Output the (X, Y) coordinate of the center of the cell containing the given text.  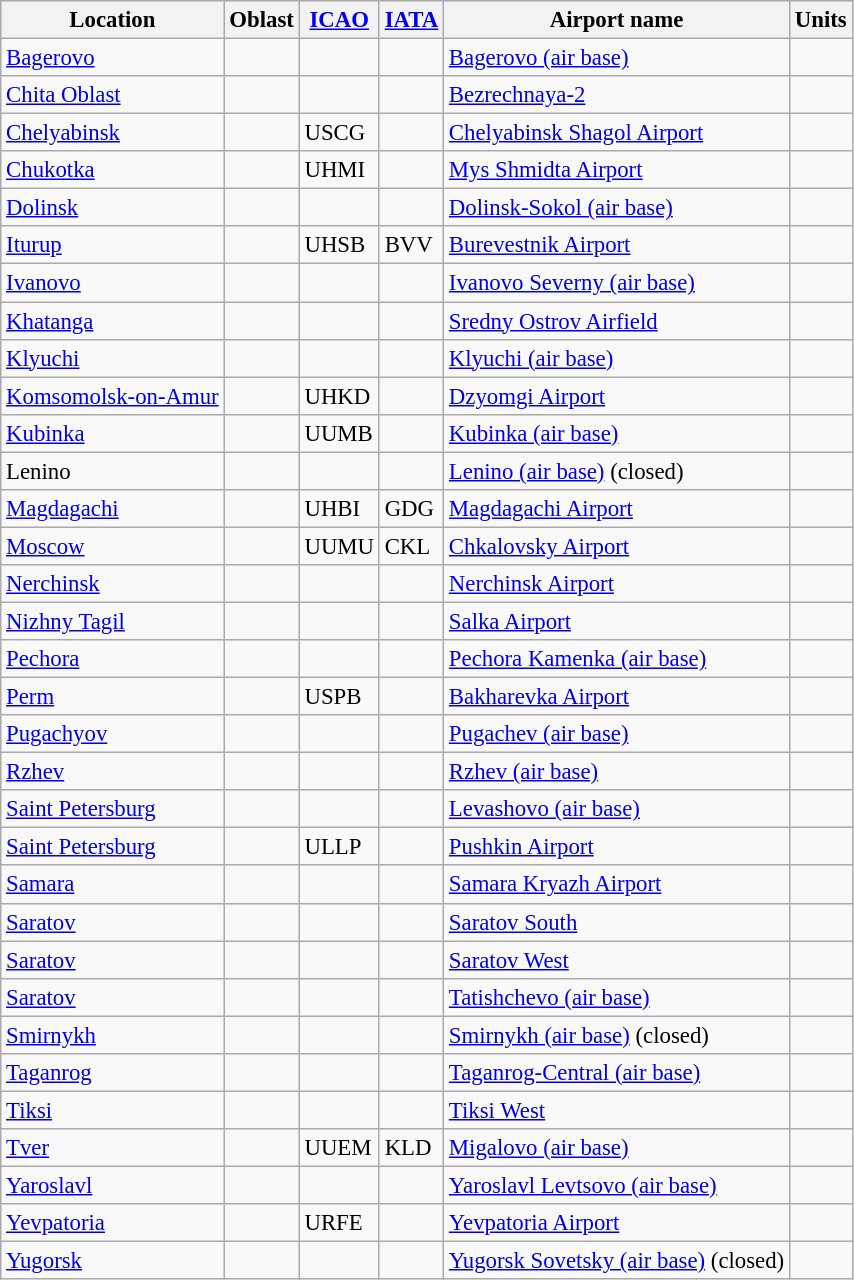
Migalovo (air base) (617, 1148)
Smirnykh (air base) (closed) (617, 1035)
Tatishchevo (air base) (617, 997)
UHKD (339, 396)
Location (112, 20)
Taganrog (112, 1073)
Nizhny Tagil (112, 621)
UHBI (339, 509)
Dolinsk-Sokol (air base) (617, 208)
Pechora Kamenka (air base) (617, 659)
Samara Kryazh Airport (617, 885)
Lenino (air base) (closed) (617, 471)
KLD (411, 1148)
USPB (339, 697)
Dolinsk (112, 208)
Units (820, 20)
Bezrechnaya-2 (617, 95)
UUEM (339, 1148)
Tiksi (112, 1110)
Salka Airport (617, 621)
Yevpatoria (112, 1223)
UHMI (339, 170)
IATA (411, 20)
Levashovo (air base) (617, 809)
Yaroslavl (112, 1185)
ICAO (339, 20)
Airport name (617, 20)
Taganrog-Central (air base) (617, 1073)
Nerchinsk (112, 584)
Tver (112, 1148)
Chukotka (112, 170)
Pushkin Airport (617, 847)
GDG (411, 509)
Iturup (112, 245)
UHSB (339, 245)
Tiksi West (617, 1110)
Yugorsk Sovetsky (air base) (closed) (617, 1261)
Pugachev (air base) (617, 734)
Saratov South (617, 922)
Nerchinsk Airport (617, 584)
Bagerovo (112, 58)
Chelyabinsk Shagol Airport (617, 133)
Dzyomgi Airport (617, 396)
Rzhev (air base) (617, 772)
URFE (339, 1223)
CKL (411, 546)
Chita Oblast (112, 95)
Kubinka (112, 433)
Magdagachi (112, 509)
Mys Shmidta Airport (617, 170)
Sredny Ostrov Airfield (617, 321)
Bagerovo (air base) (617, 58)
Klyuchi (air base) (617, 358)
Yevpatoria Airport (617, 1223)
Ivanovo Severny (air base) (617, 283)
Khatanga (112, 321)
USCG (339, 133)
Saratov West (617, 960)
UUMU (339, 546)
Pechora (112, 659)
Oblast (262, 20)
Ivanovo (112, 283)
Kubinka (air base) (617, 433)
Komsomolsk-on-Amur (112, 396)
Perm (112, 697)
BVV (411, 245)
Samara (112, 885)
ULLP (339, 847)
Klyuchi (112, 358)
UUMB (339, 433)
Pugachyov (112, 734)
Burevestnik Airport (617, 245)
Moscow (112, 546)
Yugorsk (112, 1261)
Rzhev (112, 772)
Chelyabinsk (112, 133)
Smirnykh (112, 1035)
Magdagachi Airport (617, 509)
Chkalovsky Airport (617, 546)
Yaroslavl Levtsovo (air base) (617, 1185)
Bakharevka Airport (617, 697)
Lenino (112, 471)
